Provide the (x, y) coordinate of the cell's center where the given text is located.  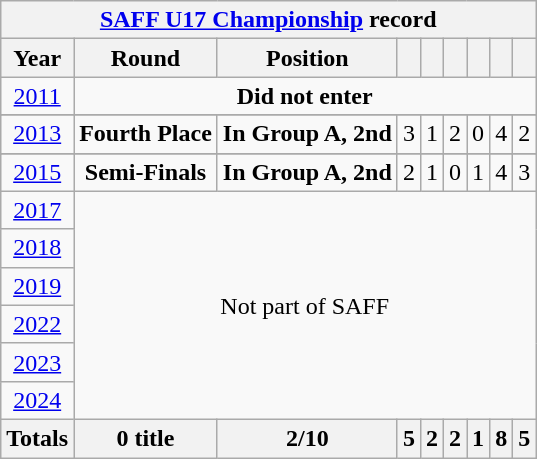
Not part of SAFF (305, 305)
2017 (38, 210)
Totals (38, 438)
2018 (38, 248)
2/10 (307, 438)
2011 (38, 96)
2024 (38, 400)
0 title (146, 438)
SAFF U17 Championship record (268, 20)
Fourth Place (146, 134)
2023 (38, 362)
Year (38, 58)
2013 (38, 134)
2015 (38, 172)
2022 (38, 324)
Did not enter (305, 96)
Semi-Finals (146, 172)
8 (502, 438)
2019 (38, 286)
Position (307, 58)
Round (146, 58)
